Capture the cell that displays the provided text and extract its (x, y) central coordinate. 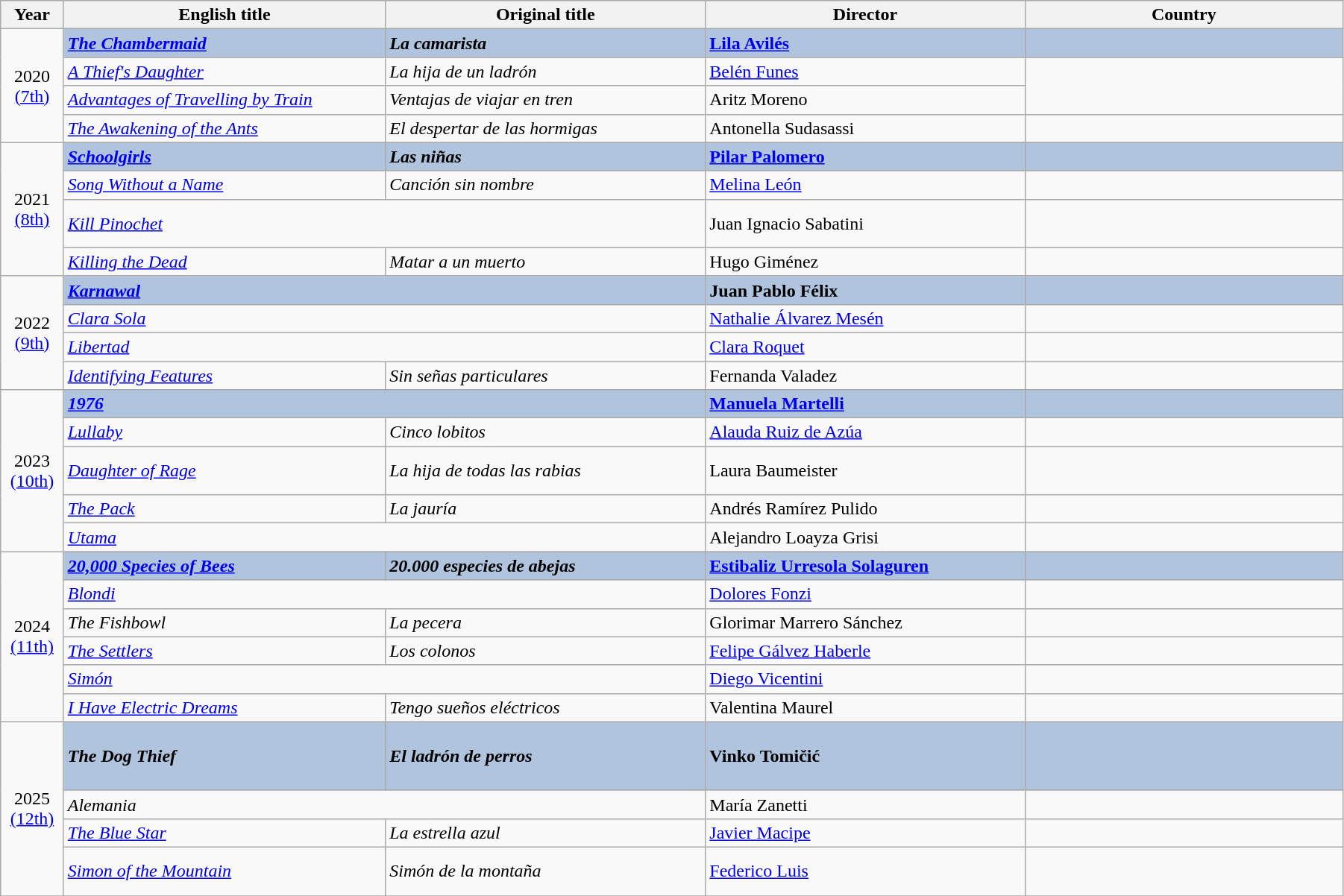
La hija de un ladrón (546, 72)
Cinco lobitos (546, 432)
La pecera (546, 622)
Daughter of Rage (224, 471)
Simon of the Mountain (224, 871)
2025(12th) (32, 808)
La estrella azul (546, 833)
Juan Pablo Félix (865, 290)
The Fishbowl (224, 622)
The Blue Star (224, 833)
Original title (546, 15)
Manuela Martelli (865, 404)
Lullaby (224, 432)
Las niñas (546, 157)
English title (224, 15)
2021(8th) (32, 209)
Belén Funes (865, 72)
Simón (385, 679)
Andrés Ramírez Pulido (865, 509)
Juan Ignacio Sabatini (865, 224)
Director (865, 15)
María Zanetti (865, 804)
El ladrón de perros (546, 756)
Killing the Dead (224, 262)
The Pack (224, 509)
20,000 Species of Bees (224, 566)
I Have Electric Dreams (224, 707)
The Chambermaid (224, 43)
Year (32, 15)
Nathalie Álvarez Mesén (865, 318)
Antonella Sudasassi (865, 128)
Identifying Features (224, 375)
Diego Vicentini (865, 679)
Hugo Giménez (865, 262)
La hija de todas las rabias (546, 471)
Federico Luis (865, 871)
2020(7th) (32, 86)
Alemania (385, 804)
Karnawal (385, 290)
Vinko Tomičić (865, 756)
Simón de la montaña (546, 871)
Canción sin nombre (546, 185)
Clara Sola (385, 318)
Country (1184, 15)
2022(9th) (32, 332)
Melina León (865, 185)
The Settlers (224, 651)
Felipe Gálvez Haberle (865, 651)
Glorimar Marrero Sánchez (865, 622)
Javier Macipe (865, 833)
Alauda Ruiz de Azúa (865, 432)
20.000 especies de abejas (546, 566)
A Thief's Daughter (224, 72)
Fernanda Valadez (865, 375)
Los colonos (546, 651)
Aritz Moreno (865, 100)
Schoolgirls (224, 157)
2023(10th) (32, 471)
Tengo sueños eléctricos (546, 707)
La camarista (546, 43)
Pilar Palomero (865, 157)
Ventajas de viajar en tren (546, 100)
The Awakening of the Ants (224, 128)
Libertad (385, 347)
Clara Roquet (865, 347)
Laura Baumeister (865, 471)
Alejandro Loayza Grisi (865, 537)
Lila Avilés (865, 43)
Kill Pinochet (385, 224)
Song Without a Name (224, 185)
The Dog Thief (224, 756)
Estibaliz Urresola Solaguren (865, 566)
Blondi (385, 594)
Advantages of Travelling by Train (224, 100)
La jauría (546, 509)
Valentina Maurel (865, 707)
Matar a un muerto (546, 262)
2024(11th) (32, 637)
El despertar de las hormigas (546, 128)
1976 (385, 404)
Sin señas particulares (546, 375)
Dolores Fonzi (865, 594)
Utama (385, 537)
